From the cell containing the given text, extract its center point as [x, y] coordinate. 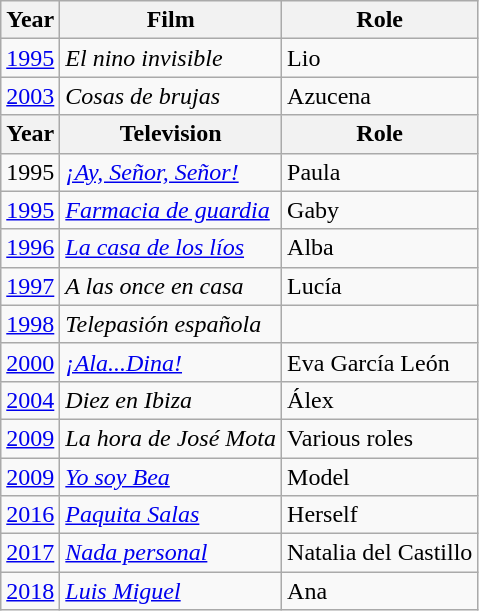
Ana [380, 591]
Cosas de brujas [171, 96]
La hora de José Mota [171, 438]
Farmacia de guardia [171, 210]
¡Ay, Señor, Señor! [171, 172]
Gaby [380, 210]
Yo soy Bea [171, 477]
Alba [380, 248]
Lio [380, 58]
Nada personal [171, 553]
1997 [30, 286]
Álex [380, 400]
2000 [30, 362]
2004 [30, 400]
Film [171, 20]
1998 [30, 324]
Model [380, 477]
Luis Miguel [171, 591]
2017 [30, 553]
1996 [30, 248]
Natalia del Castillo [380, 553]
2003 [30, 96]
Television [171, 134]
Paquita Salas [171, 515]
La casa de los líos [171, 248]
A las once en casa [171, 286]
Diez en Ibiza [171, 400]
Lucía [380, 286]
Herself [380, 515]
El nino invisible [171, 58]
Azucena [380, 96]
Eva García León [380, 362]
Various roles [380, 438]
Telepasión española [171, 324]
2018 [30, 591]
2016 [30, 515]
Paula [380, 172]
¡Ala...Dina! [171, 362]
